Determine the [X, Y] coordinate at the center of the cell enclosing the given text.  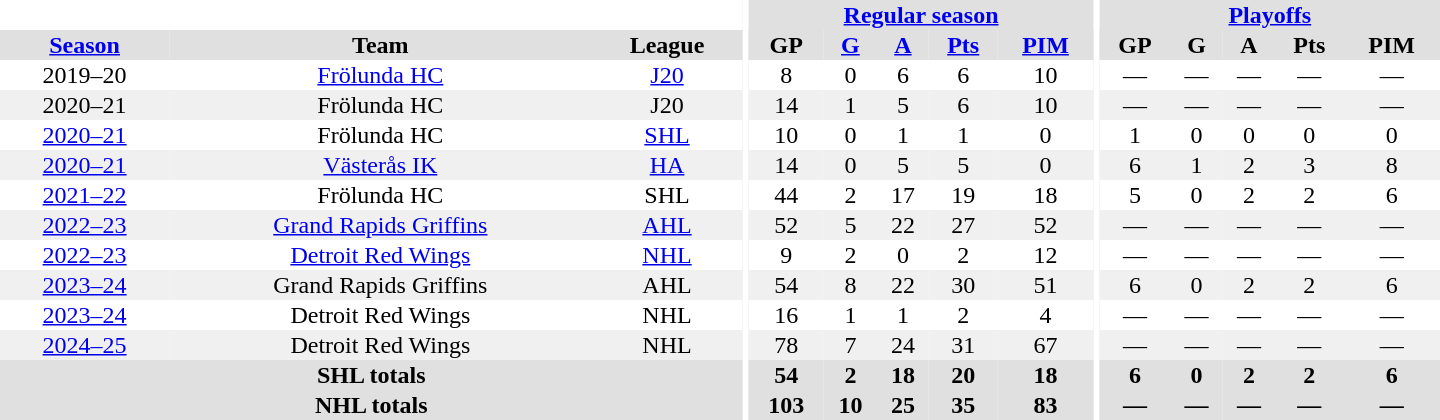
44 [786, 195]
103 [786, 405]
2019–20 [84, 75]
SHL totals [372, 375]
78 [786, 345]
9 [786, 255]
16 [786, 315]
51 [1046, 285]
League [668, 45]
12 [1046, 255]
30 [963, 285]
7 [850, 345]
2024–25 [84, 345]
Team [380, 45]
31 [963, 345]
83 [1046, 405]
3 [1309, 165]
20 [963, 375]
Västerås IK [380, 165]
35 [963, 405]
19 [963, 195]
27 [963, 225]
25 [903, 405]
17 [903, 195]
NHL totals [372, 405]
4 [1046, 315]
HA [668, 165]
24 [903, 345]
67 [1046, 345]
Playoffs [1270, 15]
Regular season [920, 15]
Season [84, 45]
2021–22 [84, 195]
